Identify which cell holds the provided text, then report its (x, y) central coordinate. 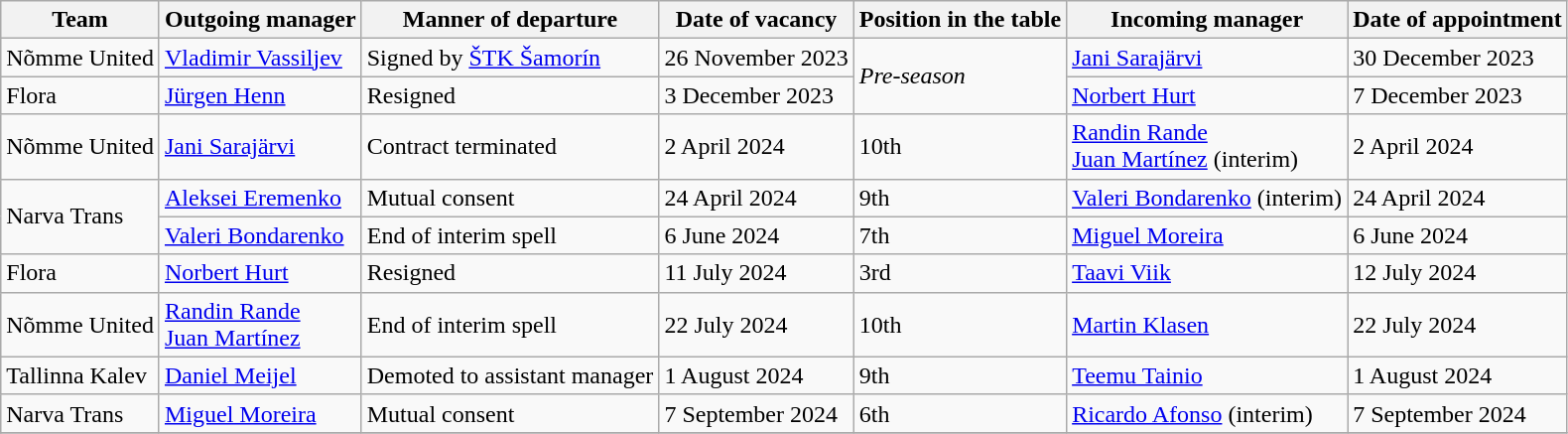
Date of vacancy (756, 20)
7th (960, 235)
Jürgen Henn (260, 95)
Valeri Bondarenko (interim) (1207, 198)
Teemu Tainio (1207, 375)
Martin Klasen (1207, 324)
Daniel Meijel (260, 375)
6th (960, 413)
Outgoing manager (260, 20)
Tallinna Kalev (80, 375)
Taavi Viik (1207, 273)
Randin Rande Juan Martínez (interim) (1207, 147)
Valeri Bondarenko (260, 235)
Contract terminated (510, 147)
Date of appointment (1458, 20)
7 December 2023 (1458, 95)
3 December 2023 (756, 95)
Signed by ŠTK Šamorín (510, 58)
26 November 2023 (756, 58)
Demoted to assistant manager (510, 375)
Randin Rande Juan Martínez (260, 324)
11 July 2024 (756, 273)
Vladimir Vassiljev (260, 58)
Incoming manager (1207, 20)
30 December 2023 (1458, 58)
3rd (960, 273)
Ricardo Afonso (interim) (1207, 413)
Manner of departure (510, 20)
Team (80, 20)
Position in the table (960, 20)
Aleksei Eremenko (260, 198)
12 July 2024 (1458, 273)
Pre-season (960, 76)
